For the text-containing cell, return its midpoint in [X, Y] coordinate format. 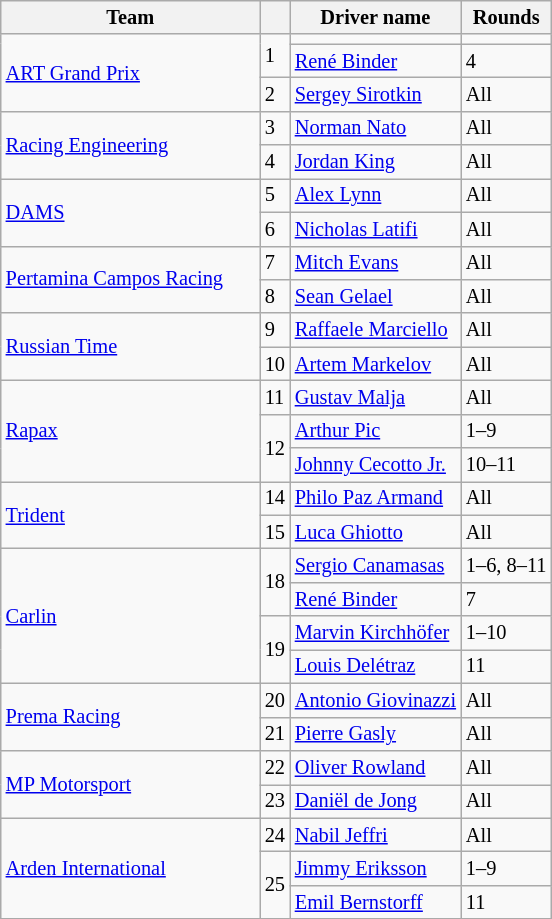
24 [275, 835]
Nabil Jeffri [376, 835]
ART Grand Prix [130, 72]
Antonio Giovinazzi [376, 700]
6 [275, 229]
19 [275, 650]
Emil Bernstorff [376, 902]
14 [275, 498]
Gustav Malja [376, 397]
10 [275, 364]
Oliver Rowland [376, 767]
Arthur Pic [376, 431]
1 [275, 56]
Russian Time [130, 346]
21 [275, 734]
Luca Ghiotto [376, 532]
Norman Nato [376, 128]
Pertamina Campos Racing [130, 280]
Johnny Cecotto Jr. [376, 465]
Sergey Sirotkin [376, 94]
Alex Lynn [376, 195]
Team [130, 17]
MP Motorsport [130, 784]
Daniël de Jong [376, 801]
Marvin Kirchhöfer [376, 633]
23 [275, 801]
Carlin [130, 616]
Trident [130, 514]
Sean Gelael [376, 296]
Sergio Canamasas [376, 565]
Raffaele Marciello [376, 330]
Rapax [130, 430]
Prema Racing [130, 716]
5 [275, 195]
Jimmy Eriksson [376, 868]
DAMS [130, 212]
Pierre Gasly [376, 734]
3 [275, 128]
1–10 [506, 633]
Driver name [376, 17]
8 [275, 296]
Arden International [130, 868]
Nicholas Latifi [376, 229]
12 [275, 448]
15 [275, 532]
25 [275, 884]
Rounds [506, 17]
10–11 [506, 465]
Louis Delétraz [376, 666]
2 [275, 94]
18 [275, 582]
9 [275, 330]
22 [275, 767]
1–6, 8–11 [506, 565]
20 [275, 700]
Racing Engineering [130, 144]
Jordan King [376, 162]
Philo Paz Armand [376, 498]
Artem Markelov [376, 364]
Mitch Evans [376, 263]
